From the cell containing the given text, extract its center point as (X, Y) coordinate. 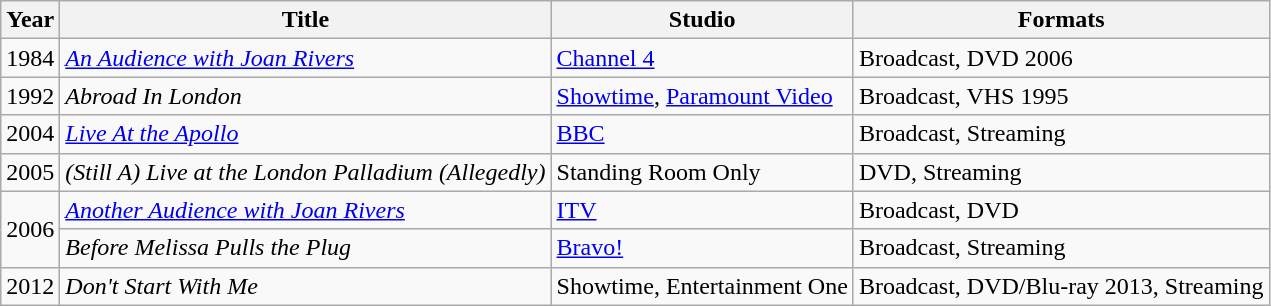
2012 (30, 286)
An Audience with Joan Rivers (306, 58)
Showtime, Paramount Video (702, 96)
Bravo! (702, 248)
Live At the Apollo (306, 134)
Broadcast, DVD 2006 (1061, 58)
Don't Start With Me (306, 286)
1992 (30, 96)
Studio (702, 20)
Year (30, 20)
ITV (702, 210)
2006 (30, 229)
Abroad In London (306, 96)
Before Melissa Pulls the Plug (306, 248)
Formats (1061, 20)
Broadcast, DVD (1061, 210)
Channel 4 (702, 58)
Broadcast, DVD/Blu-ray 2013, Streaming (1061, 286)
Title (306, 20)
BBC (702, 134)
2005 (30, 172)
(Still A) Live at the London Palladium (Allegedly) (306, 172)
1984 (30, 58)
Showtime, Entertainment One (702, 286)
Standing Room Only (702, 172)
DVD, Streaming (1061, 172)
Broadcast, VHS 1995 (1061, 96)
2004 (30, 134)
Another Audience with Joan Rivers (306, 210)
